Identify which cell holds the provided text, then report its [x, y] central coordinate. 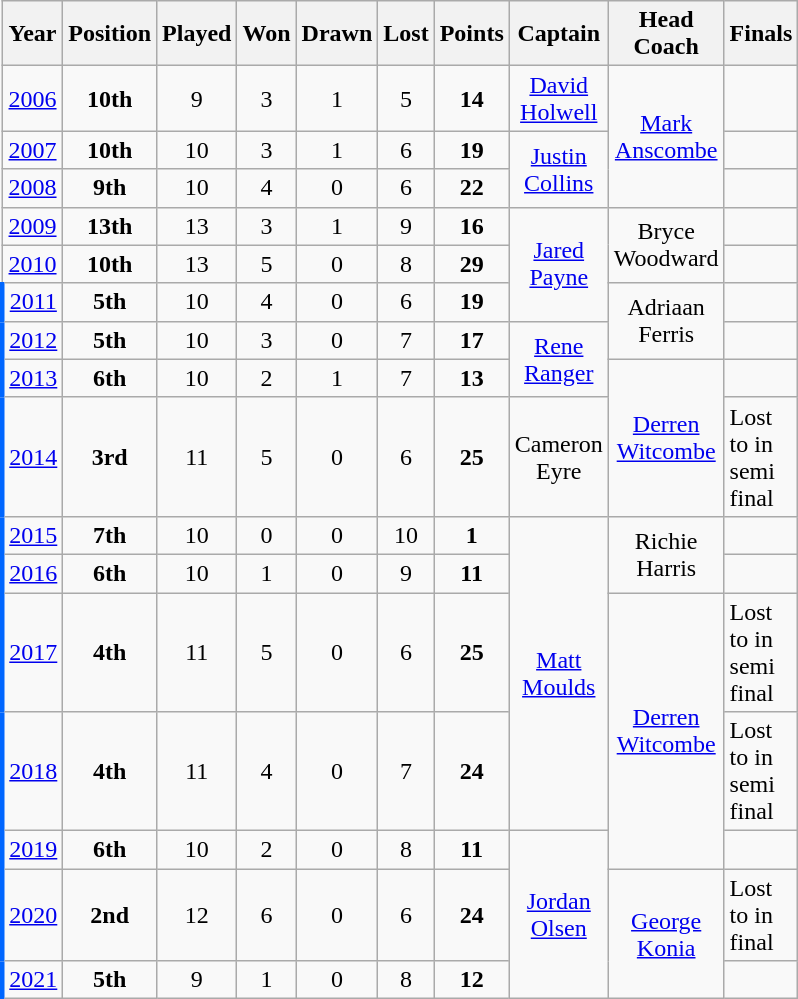
Year [32, 34]
Adriaan Ferris [666, 321]
Matt Moulds [558, 673]
Richie Harris [666, 554]
2017 [32, 652]
2010 [32, 264]
16 [472, 226]
Position [110, 34]
2012 [32, 340]
2013 [32, 378]
3rd [110, 456]
Lost to in final [761, 915]
2008 [32, 188]
2019 [32, 850]
Won [266, 34]
Lost [406, 34]
Cameron Eyre [558, 456]
13th [110, 226]
David Holwell [558, 98]
George Konia [666, 934]
Head Coach [666, 34]
Jared Payne [558, 264]
2nd [110, 915]
14 [472, 98]
2007 [32, 150]
2011 [32, 302]
2009 [32, 226]
2015 [32, 535]
7th [110, 535]
22 [472, 188]
Finals [761, 34]
Captain [558, 34]
2006 [32, 98]
2020 [32, 915]
2014 [32, 456]
Played [197, 34]
2016 [32, 573]
17 [472, 340]
9th [110, 188]
29 [472, 264]
Rene Ranger [558, 359]
Mark Anscombe [666, 136]
Bryce Woodward [666, 245]
Jordan Olsen [558, 915]
Justin Collins [558, 169]
2018 [32, 772]
Drawn [337, 34]
2021 [32, 980]
Points [472, 34]
